Find where the given text appears and provide that cell's center as (X, Y) coordinate. 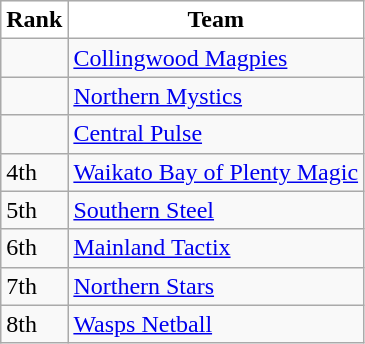
Mainland Tactix (216, 248)
5th (34, 210)
Team (216, 20)
Collingwood Magpies (216, 58)
6th (34, 248)
Central Pulse (216, 134)
Southern Steel (216, 210)
Northern Mystics (216, 96)
4th (34, 172)
Rank (34, 20)
8th (34, 324)
Northern Stars (216, 286)
Wasps Netball (216, 324)
Waikato Bay of Plenty Magic (216, 172)
7th (34, 286)
